Capture the cell that displays the provided text and extract its (x, y) central coordinate. 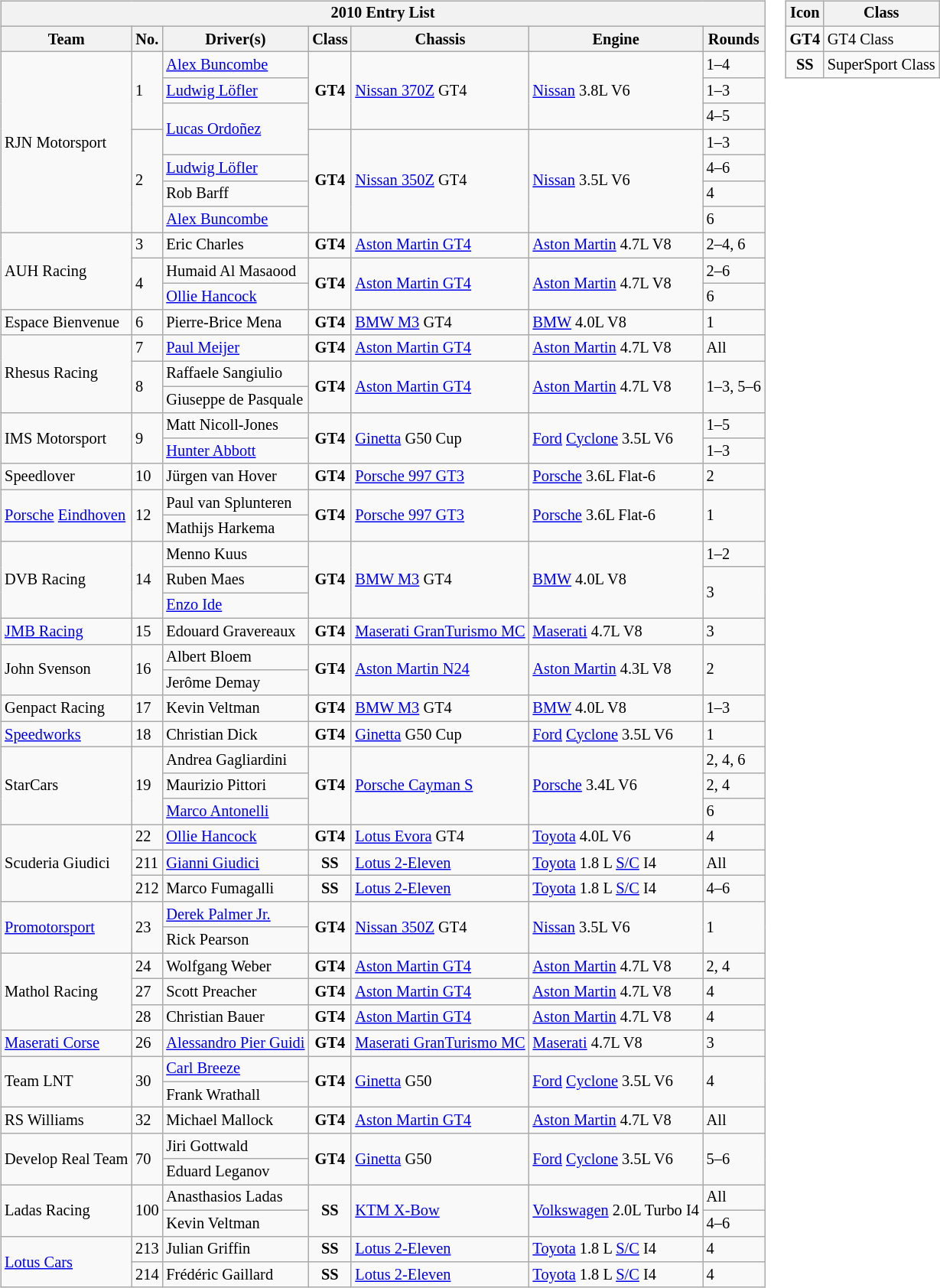
Speedworks (66, 734)
Rhesus Racing (66, 373)
32 (147, 1120)
22 (147, 838)
Raffaele Sangiulio (236, 374)
Aston Martin 4.3L V8 (616, 670)
14 (147, 580)
Ruben Maes (236, 580)
Jürgen van Hover (236, 476)
Michael Mallock (236, 1120)
Wolfgang Weber (236, 966)
Jerôme Demay (236, 683)
Maserati Corse (66, 1043)
KTM X-Bow (440, 1210)
Toyota 4.0L V6 (616, 838)
Christian Dick (236, 734)
Mathol Racing (66, 991)
214 (147, 1275)
211 (147, 863)
1–5 (734, 425)
Giuseppe de Pasquale (236, 399)
No. (147, 39)
Team (66, 39)
4–5 (734, 116)
Paul Meijer (236, 348)
Frédéric Gaillard (236, 1275)
Frank Wrathall (236, 1094)
Chassis (440, 39)
28 (147, 1017)
2, 4, 6 (734, 760)
8 (147, 387)
Develop Real Team (66, 1160)
1–4 (734, 65)
17 (147, 708)
Rick Pearson (236, 940)
2010 Entry List (382, 14)
100 (147, 1210)
Derek Palmer Jr. (236, 915)
Enzo Ide (236, 606)
10 (147, 476)
23 (147, 927)
AUH Racing (66, 271)
Genpact Racing (66, 708)
Lucas Ordoñez (236, 128)
Team LNT (66, 1081)
24 (147, 966)
Christian Bauer (236, 1017)
Driver(s) (236, 39)
StarCars (66, 786)
Julian Griffin (236, 1249)
1–2 (734, 554)
Anasthasios Ladas (236, 1198)
Promotorsport (66, 927)
Marco Antonelli (236, 812)
GT4 Class (881, 39)
18 (147, 734)
Eric Charles (236, 246)
5–6 (734, 1160)
9 (147, 437)
212 (147, 889)
Porsche Eindhoven (66, 516)
Mathijs Harkema (236, 529)
Rob Barff (236, 194)
30 (147, 1081)
JMB Racing (66, 631)
Lotus Evora GT4 (440, 838)
Nissan 370Z GT4 (440, 90)
Porsche Cayman S (440, 786)
Speedlover (66, 476)
Engine (616, 39)
Marco Fumagalli (236, 889)
Pierre-Brice Mena (236, 323)
19 (147, 786)
Menno Kuus (236, 554)
Porsche 3.4L V6 (616, 786)
DVB Racing (66, 580)
Matt Nicoll-Jones (236, 425)
Eduard Leganov (236, 1172)
Carl Breeze (236, 1069)
16 (147, 670)
15 (147, 631)
Ladas Racing (66, 1210)
7 (147, 348)
Lotus Cars (66, 1262)
26 (147, 1043)
RS Williams (66, 1120)
27 (147, 992)
Icon (805, 14)
IMS Motorsport (66, 437)
Edouard Gravereaux (236, 631)
1–3, 5–6 (734, 387)
Espace Bienvenue (66, 323)
Albert Bloem (236, 657)
Paul van Splunteren (236, 503)
Maurizio Pittori (236, 785)
Scuderia Giudici (66, 863)
Jiri Gottwald (236, 1147)
Gianni Giudici (236, 863)
Nissan 3.8L V6 (616, 90)
213 (147, 1249)
2–4, 6 (734, 246)
12 (147, 516)
2–6 (734, 271)
70 (147, 1160)
Aston Martin N24 (440, 670)
Rounds (734, 39)
John Svenson (66, 670)
Alessandro Pier Guidi (236, 1043)
SuperSport Class (881, 65)
Volkswagen 2.0L Turbo I4 (616, 1210)
Scott Preacher (236, 992)
Hunter Abbott (236, 451)
RJN Motorsport (66, 142)
Andrea Gagliardini (236, 760)
Humaid Al Masaood (236, 271)
